Determine the (x, y) coordinate at the center of the cell enclosing the given text.  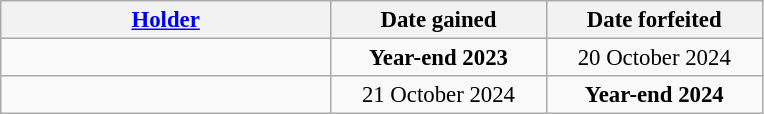
20 October 2024 (654, 58)
Holder (166, 20)
Date gained (439, 20)
Year-end 2023 (439, 58)
21 October 2024 (439, 95)
Date forfeited (654, 20)
Year-end 2024 (654, 95)
